Output the (X, Y) coordinate of the center of the cell containing the given text.  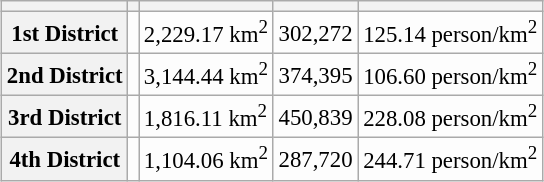
374,395 (316, 75)
1st District (65, 32)
125.14 person/km2 (450, 32)
4th District (65, 159)
2nd District (65, 75)
1,104.06 km2 (206, 159)
244.71 person/km2 (450, 159)
2,229.17 km2 (206, 32)
287,720 (316, 159)
302,272 (316, 32)
228.08 person/km2 (450, 117)
3rd District (65, 117)
1,816.11 km2 (206, 117)
450,839 (316, 117)
106.60 person/km2 (450, 75)
3,144.44 km2 (206, 75)
